Identify which cell holds the provided text, then report its (X, Y) central coordinate. 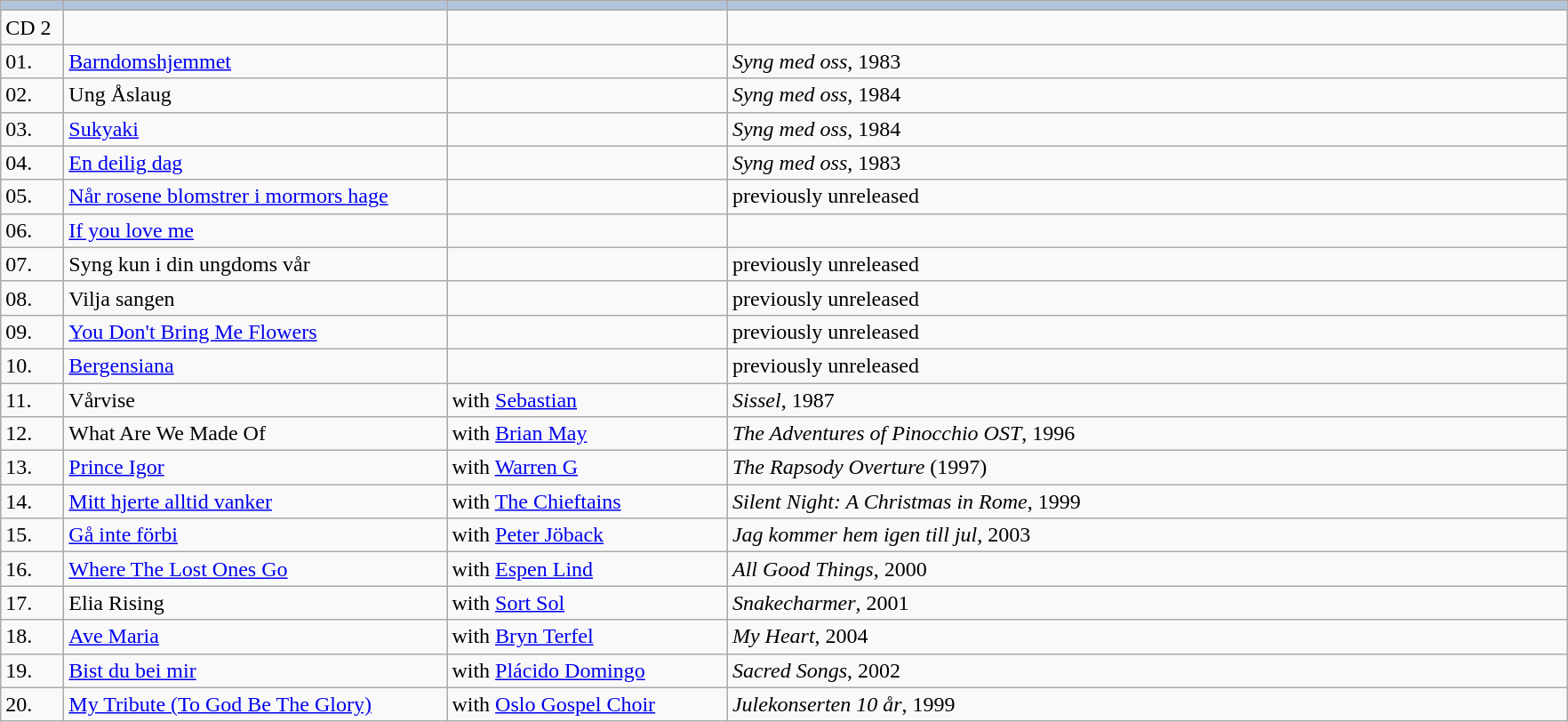
19. (32, 670)
with Sebastian (588, 399)
My Tribute (To God Be The Glory) (256, 704)
Jag kommer hem igen till jul, 2003 (1147, 535)
with Warren G (588, 468)
01. (32, 61)
Mitt hjerte alltid vanker (256, 501)
09. (32, 332)
02. (32, 95)
Når rosene blomstrer i mormors hage (256, 197)
with Oslo Gospel Choir (588, 704)
12. (32, 434)
03. (32, 129)
The Rapsody Overture (1997) (1147, 468)
Barndomshjemmet (256, 61)
Silent Night: A Christmas in Rome, 1999 (1147, 501)
My Heart, 2004 (1147, 637)
with Brian May (588, 434)
07. (32, 264)
If you love me (256, 230)
What Are We Made Of (256, 434)
Sacred Songs, 2002 (1147, 670)
Sukyaki (256, 129)
Prince Igor (256, 468)
Vilja sangen (256, 298)
En deilig dag (256, 163)
16. (32, 569)
Bist du bei mir (256, 670)
with Sort Sol (588, 603)
The Adventures of Pinocchio OST, 1996 (1147, 434)
with Espen Lind (588, 569)
with Plácido Domingo (588, 670)
06. (32, 230)
All Good Things, 2000 (1147, 569)
14. (32, 501)
08. (32, 298)
15. (32, 535)
13. (32, 468)
Ung Åslaug (256, 95)
04. (32, 163)
You Don't Bring Me Flowers (256, 332)
CD 2 (32, 28)
with Peter Jöback (588, 535)
Ave Maria (256, 637)
Where The Lost Ones Go (256, 569)
Vårvise (256, 399)
20. (32, 704)
with The Chieftains (588, 501)
Gå inte förbi (256, 535)
Syng kun i din ungdoms vår (256, 264)
18. (32, 637)
Bergensiana (256, 365)
Snakecharmer, 2001 (1147, 603)
17. (32, 603)
05. (32, 197)
with Bryn Terfel (588, 637)
11. (32, 399)
Elia Rising (256, 603)
Sissel, 1987 (1147, 399)
Julekonserten 10 år, 1999 (1147, 704)
10. (32, 365)
